Return the (X, Y) coordinate for the center point of the cell that contains the specified text.  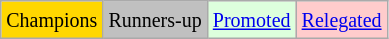
Runners-up (155, 20)
Champions (52, 20)
Relegated (342, 20)
Promoted (252, 20)
